Search for the cell housing the specified text and yield its (x, y) center coordinate. 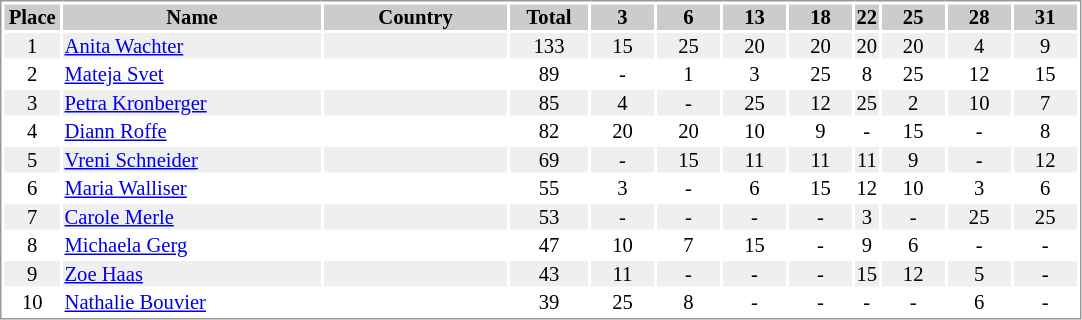
13 (754, 17)
31 (1046, 17)
Michaela Gerg (192, 245)
Total (549, 17)
89 (549, 75)
Place (32, 17)
Name (192, 17)
18 (820, 17)
Zoe Haas (192, 274)
Vreni Schneider (192, 160)
Petra Kronberger (192, 103)
43 (549, 274)
Maria Walliser (192, 189)
Country (416, 17)
53 (549, 217)
85 (549, 103)
39 (549, 303)
Carole Merle (192, 217)
Diann Roffe (192, 131)
Nathalie Bouvier (192, 303)
28 (980, 17)
22 (867, 17)
47 (549, 245)
55 (549, 189)
69 (549, 160)
Anita Wachter (192, 46)
Mateja Svet (192, 75)
82 (549, 131)
133 (549, 46)
